From the cell containing the given text, extract its center point as (X, Y) coordinate. 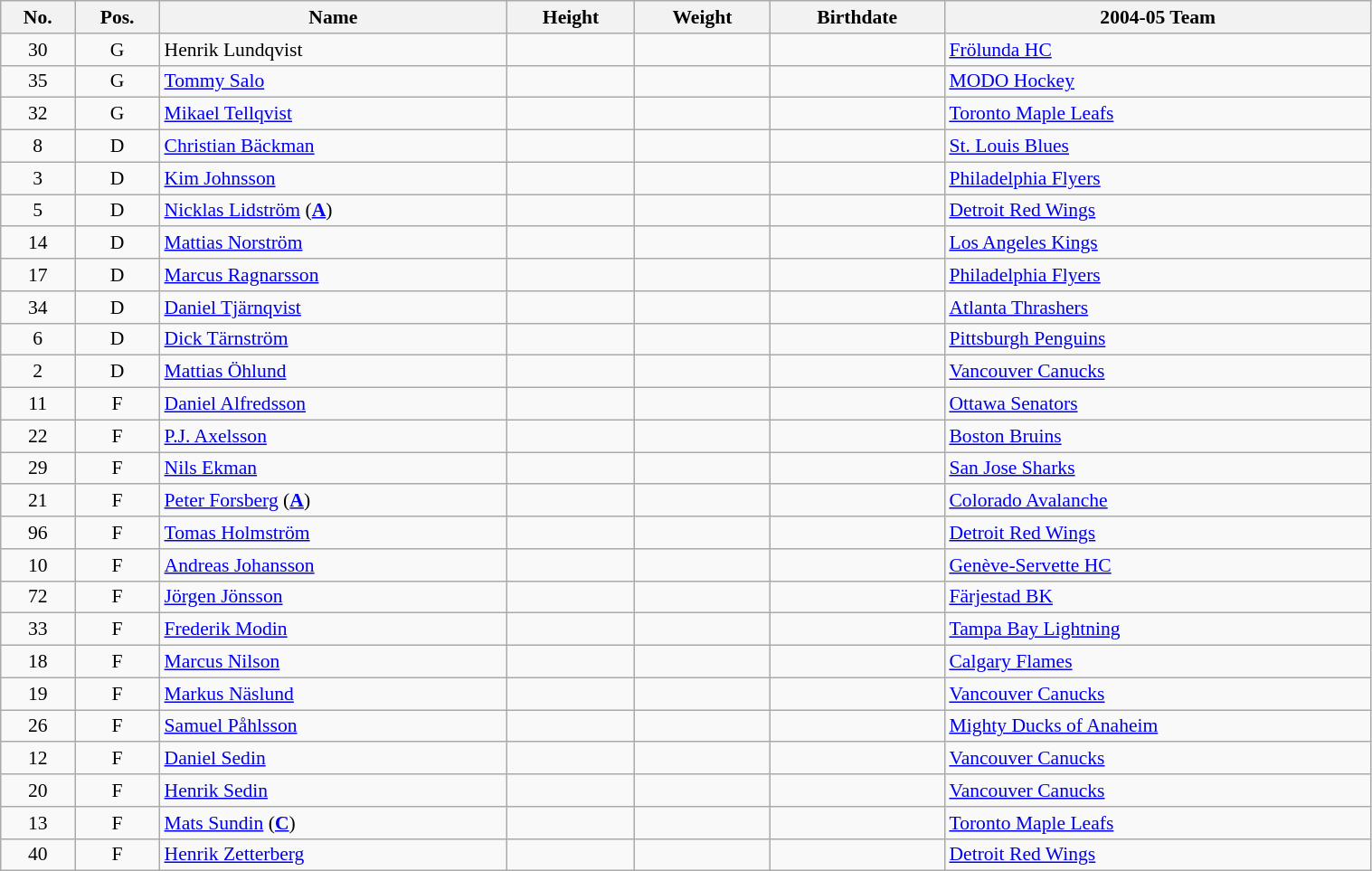
Height (571, 17)
5 (38, 211)
Ottawa Senators (1158, 404)
Jörgen Jönsson (334, 597)
Andreas Johansson (334, 565)
Pos. (118, 17)
21 (38, 501)
2 (38, 372)
Markus Näslund (334, 694)
11 (38, 404)
Tommy Salo (334, 81)
12 (38, 759)
Calgary Flames (1158, 662)
14 (38, 243)
Mattias Öhlund (334, 372)
Birthdate (857, 17)
19 (38, 694)
20 (38, 791)
Mattias Norström (334, 243)
Frederik Modin (334, 630)
72 (38, 597)
MODO Hockey (1158, 81)
Frölunda HC (1158, 50)
2004-05 Team (1158, 17)
St. Louis Blues (1158, 147)
17 (38, 275)
35 (38, 81)
Los Angeles Kings (1158, 243)
Dick Tärnström (334, 339)
29 (38, 469)
Mats Sundin (C) (334, 823)
Marcus Ragnarsson (334, 275)
No. (38, 17)
Kim Johnsson (334, 178)
3 (38, 178)
Name (334, 17)
Daniel Alfredsson (334, 404)
P.J. Axelsson (334, 436)
Daniel Tjärnqvist (334, 308)
Atlanta Thrashers (1158, 308)
Weight (702, 17)
10 (38, 565)
34 (38, 308)
San Jose Sharks (1158, 469)
26 (38, 726)
32 (38, 114)
Henrik Lundqvist (334, 50)
96 (38, 533)
40 (38, 855)
18 (38, 662)
Samuel Påhlsson (334, 726)
Nicklas Lidström (A) (334, 211)
Marcus Nilson (334, 662)
Henrik Sedin (334, 791)
Genève-Servette HC (1158, 565)
Nils Ekman (334, 469)
Colorado Avalanche (1158, 501)
22 (38, 436)
13 (38, 823)
Mikael Tellqvist (334, 114)
Mighty Ducks of Anaheim (1158, 726)
Tampa Bay Lightning (1158, 630)
33 (38, 630)
Pittsburgh Penguins (1158, 339)
Peter Forsberg (A) (334, 501)
8 (38, 147)
Färjestad BK (1158, 597)
30 (38, 50)
Boston Bruins (1158, 436)
6 (38, 339)
Christian Bäckman (334, 147)
Henrik Zetterberg (334, 855)
Daniel Sedin (334, 759)
Tomas Holmström (334, 533)
